Locate the cell with the specified text and output its (X, Y) center coordinate. 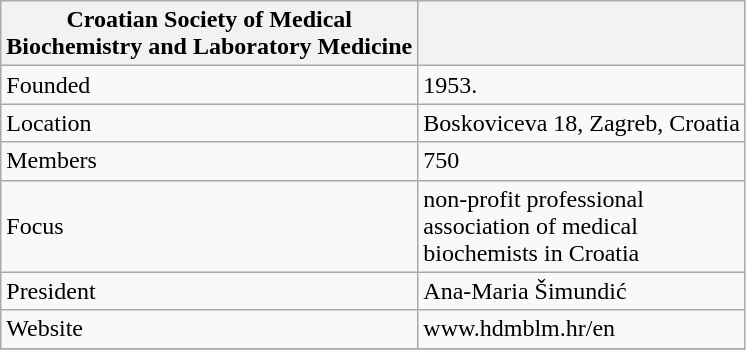
Founded (210, 85)
Members (210, 161)
750 (582, 161)
www.hdmblm.hr/en (582, 329)
President (210, 291)
1953. (582, 85)
Boskoviceva 18, Zagreb, Croatia (582, 123)
Website (210, 329)
Croatian Society of Medical Biochemistry and Laboratory Medicine (210, 34)
Location (210, 123)
Ana-Maria Šimundić (582, 291)
Focus (210, 226)
non-profit professional association of medical biochemists in Croatia (582, 226)
